Return the [X, Y] coordinate for the center point of the cell that contains the specified text.  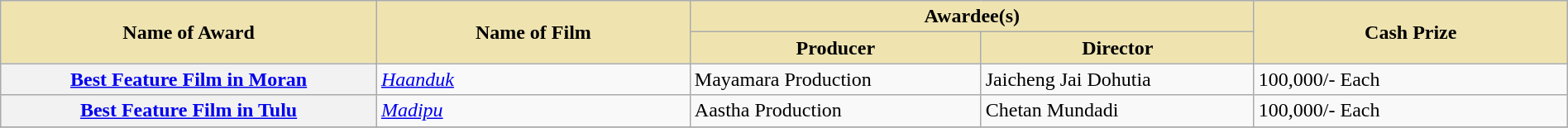
Mayamara Production [835, 79]
Name of Award [189, 32]
Cash Prize [1411, 32]
Director [1117, 48]
Aastha Production [835, 111]
Best Feature Film in Moran [189, 79]
Producer [835, 48]
Madipu [533, 111]
Haanduk [533, 79]
Jaicheng Jai Dohutia [1117, 79]
Awardee(s) [972, 17]
Best Feature Film in Tulu [189, 111]
Chetan Mundadi [1117, 111]
Name of Film [533, 32]
